Pinpoint the cell where the given text exists, returning its (x, y) midpoint coordinate. 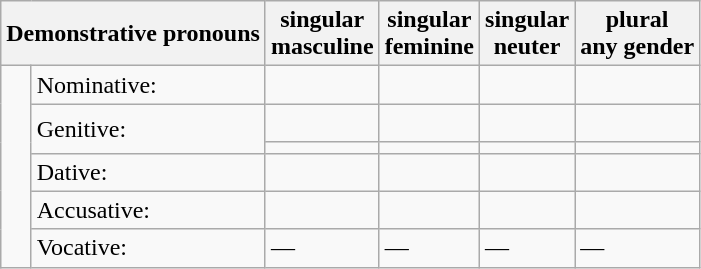
Nominative: (148, 85)
singularfeminine (429, 34)
singularmasculine (322, 34)
Dative: (148, 172)
singularneuter (528, 34)
Demonstrative pronouns (134, 34)
pluralany gender (638, 34)
Vocative: (148, 248)
Accusative: (148, 210)
Genitive: (148, 128)
